Return (X, Y) of the center of cell containing provided text 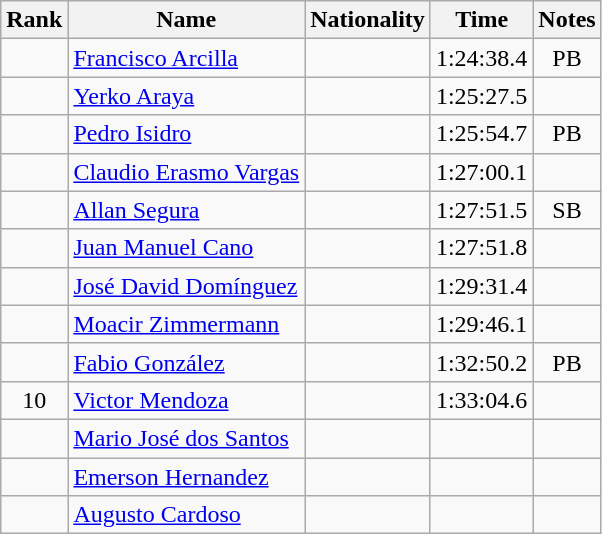
Name (186, 20)
José David Domínguez (186, 286)
Fabio González (186, 362)
10 (34, 400)
Rank (34, 20)
Mario José dos Santos (186, 438)
Allan Segura (186, 210)
Nationality (368, 20)
Yerko Araya (186, 96)
1:27:00.1 (481, 172)
SB (567, 210)
Time (481, 20)
1:24:38.4 (481, 58)
1:33:04.6 (481, 400)
Juan Manuel Cano (186, 248)
1:32:50.2 (481, 362)
Claudio Erasmo Vargas (186, 172)
1:27:51.8 (481, 248)
1:27:51.5 (481, 210)
1:25:54.7 (481, 134)
Francisco Arcilla (186, 58)
Emerson Hernandez (186, 477)
Pedro Isidro (186, 134)
Moacir Zimmermann (186, 324)
1:25:27.5 (481, 96)
Victor Mendoza (186, 400)
Augusto Cardoso (186, 515)
1:29:46.1 (481, 324)
Notes (567, 20)
1:29:31.4 (481, 286)
